Detect which cell encompasses the target text, then output its (x, y) center coordinate. 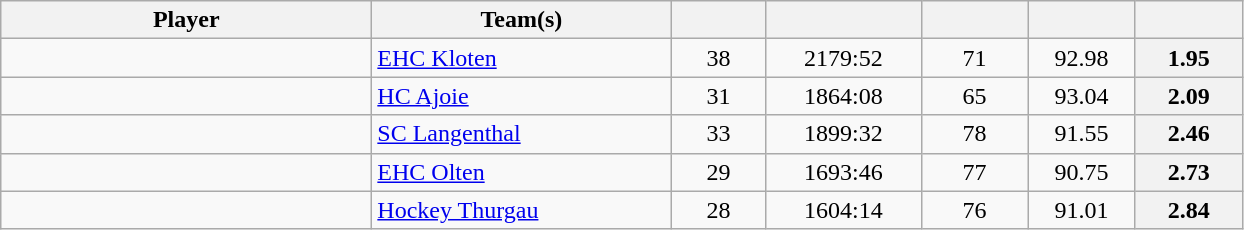
76 (974, 210)
1604:14 (844, 210)
65 (974, 96)
38 (718, 58)
91.55 (1082, 134)
Hockey Thurgau (522, 210)
EHC Olten (522, 172)
91.01 (1082, 210)
Player (186, 20)
1899:32 (844, 134)
1864:08 (844, 96)
2.84 (1188, 210)
29 (718, 172)
2.46 (1188, 134)
EHC Kloten (522, 58)
33 (718, 134)
28 (718, 210)
71 (974, 58)
90.75 (1082, 172)
31 (718, 96)
2.73 (1188, 172)
78 (974, 134)
1.95 (1188, 58)
SC Langenthal (522, 134)
92.98 (1082, 58)
77 (974, 172)
93.04 (1082, 96)
Team(s) (522, 20)
2.09 (1188, 96)
2179:52 (844, 58)
HC Ajoie (522, 96)
1693:46 (844, 172)
